Provide the (X, Y) coordinate of the cell's center where the given text is located.  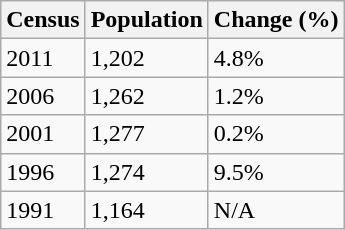
N/A (276, 210)
2001 (43, 134)
1,262 (146, 96)
Change (%) (276, 20)
0.2% (276, 134)
Census (43, 20)
1.2% (276, 96)
4.8% (276, 58)
Population (146, 20)
1,202 (146, 58)
1996 (43, 172)
1,164 (146, 210)
1,277 (146, 134)
1991 (43, 210)
1,274 (146, 172)
2011 (43, 58)
9.5% (276, 172)
2006 (43, 96)
